Search for the cell housing the specified text and yield its (X, Y) center coordinate. 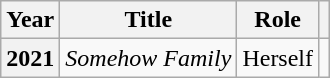
Year (30, 20)
Somehow Family (148, 58)
2021 (30, 58)
Role (278, 20)
Herself (278, 58)
Title (148, 20)
